Output the (X, Y) coordinate of the center of the cell containing the given text.  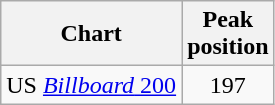
Peakposition (228, 34)
US Billboard 200 (92, 85)
Chart (92, 34)
197 (228, 85)
